Detect which cell encompasses the target text, then output its [x, y] center coordinate. 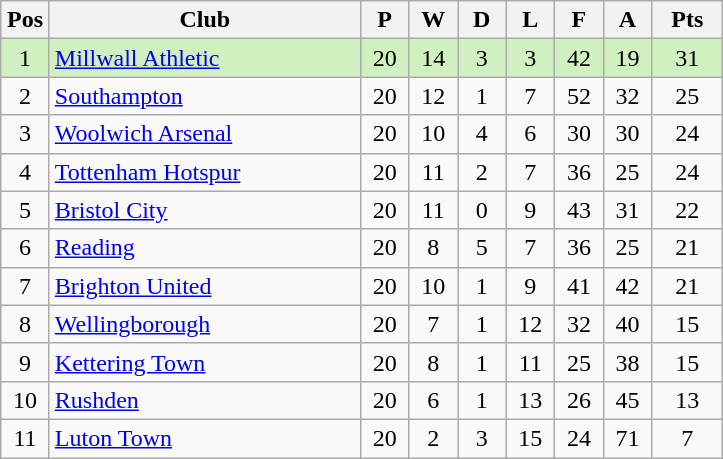
Bristol City [204, 210]
P [384, 20]
Brighton United [204, 286]
Rushden [204, 400]
Tottenham Hotspur [204, 172]
38 [628, 362]
45 [628, 400]
71 [628, 438]
Southampton [204, 96]
L [530, 20]
52 [580, 96]
43 [580, 210]
W [434, 20]
26 [580, 400]
Club [204, 20]
0 [482, 210]
F [580, 20]
Pts [688, 20]
22 [688, 210]
Woolwich Arsenal [204, 134]
Kettering Town [204, 362]
Millwall Athletic [204, 58]
40 [628, 324]
D [482, 20]
Reading [204, 248]
19 [628, 58]
14 [434, 58]
Wellingborough [204, 324]
Luton Town [204, 438]
Pos [26, 20]
A [628, 20]
41 [580, 286]
